Search for the cell housing the specified text and yield its [x, y] center coordinate. 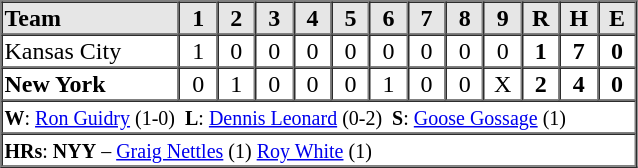
W: Ron Guidry (1-0) L: Dennis Leonard (0-2) S: Goose Gossage (1) [319, 116]
R [541, 18]
5 [350, 18]
8 [465, 18]
E [617, 18]
X [503, 84]
3 [274, 18]
New York [91, 84]
H [579, 18]
Kansas City [91, 50]
9 [503, 18]
HRs: NYY – Graig Nettles (1) Roy White (1) [319, 150]
Team [91, 18]
6 [388, 18]
